Scan for the cell matching the given text and deliver its [X, Y] coordinate at center. 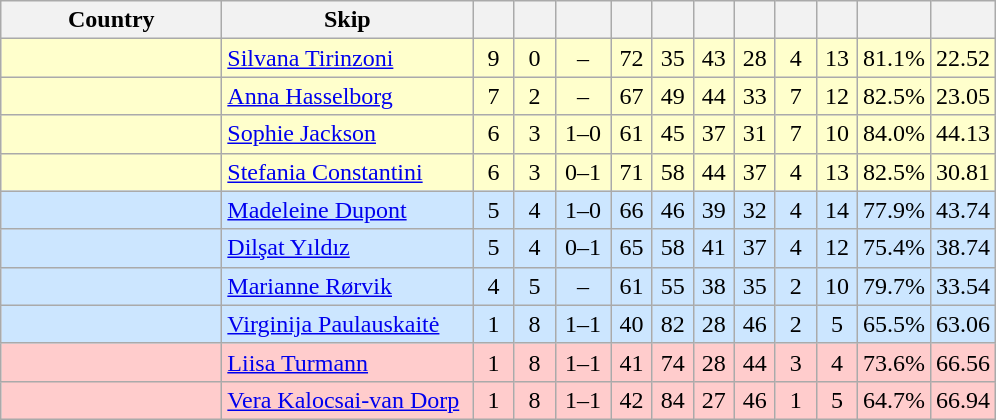
Country [112, 20]
Liisa Turmann [348, 362]
39 [714, 210]
30.81 [962, 172]
71 [632, 172]
79.7% [894, 286]
66 [632, 210]
Madeleine Dupont [348, 210]
42 [632, 400]
55 [672, 286]
45 [672, 134]
31 [754, 134]
Dilşat Yıldız [348, 248]
Sophie Jackson [348, 134]
74 [672, 362]
66.56 [962, 362]
63.06 [962, 324]
22.52 [962, 58]
38 [714, 286]
75.4% [894, 248]
43.74 [962, 210]
65 [632, 248]
84.0% [894, 134]
67 [632, 96]
Skip [348, 20]
Marianne Rørvik [348, 286]
38.74 [962, 248]
32 [754, 210]
72 [632, 58]
Silvana Tirinzoni [348, 58]
Stefania Constantini [348, 172]
77.9% [894, 210]
65.5% [894, 324]
0 [534, 58]
14 [836, 210]
81.1% [894, 58]
82 [672, 324]
66.94 [962, 400]
9 [494, 58]
84 [672, 400]
Vera Kalocsai-van Dorp [348, 400]
27 [714, 400]
49 [672, 96]
44.13 [962, 134]
33.54 [962, 286]
Anna Hasselborg [348, 96]
43 [714, 58]
Virginija Paulauskaitė [348, 324]
40 [632, 324]
73.6% [894, 362]
33 [754, 96]
64.7% [894, 400]
23.05 [962, 96]
